Detect which cell encompasses the target text, then output its (X, Y) center coordinate. 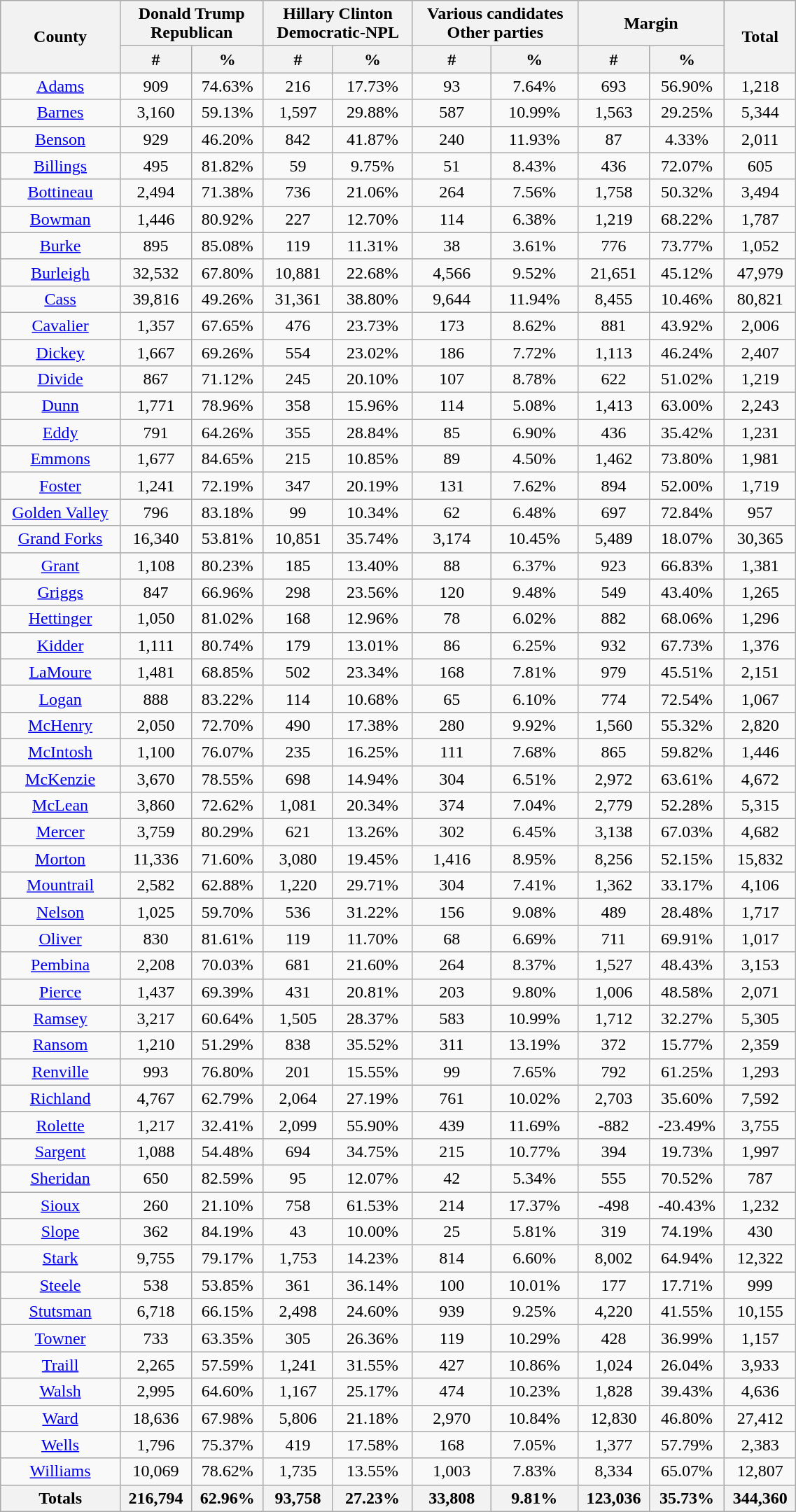
Burke (60, 246)
11,336 (155, 859)
80,821 (760, 299)
83.22% (228, 699)
2,995 (155, 1392)
1,505 (298, 1018)
85.08% (228, 246)
46.24% (687, 352)
17.73% (372, 86)
8,334 (613, 1471)
47,979 (760, 272)
Traill (60, 1365)
3,080 (298, 859)
8,455 (613, 299)
39.43% (687, 1392)
536 (298, 912)
61.53% (372, 1205)
476 (298, 325)
95 (298, 1178)
489 (613, 912)
2,359 (760, 1045)
Ransom (60, 1045)
214 (452, 1205)
6.69% (534, 939)
6.48% (534, 512)
43.40% (687, 592)
43.92% (687, 325)
1,017 (760, 939)
16,340 (155, 539)
216 (298, 86)
Margin (651, 24)
431 (298, 992)
Steele (60, 1285)
10.02% (534, 1098)
63.00% (687, 406)
10.23% (534, 1392)
698 (298, 779)
10.86% (534, 1365)
583 (452, 1018)
4.50% (534, 459)
895 (155, 246)
1,296 (760, 619)
23.34% (372, 672)
34.75% (372, 1151)
7.04% (534, 806)
21.60% (372, 965)
9.48% (534, 592)
15.77% (687, 1045)
51.02% (687, 379)
792 (613, 1072)
761 (452, 1098)
4,220 (613, 1312)
29.88% (372, 113)
554 (298, 352)
1,981 (760, 459)
20.19% (372, 486)
35.52% (372, 1045)
311 (452, 1045)
Sargent (60, 1151)
9.81% (534, 1498)
45.51% (687, 672)
67.98% (228, 1418)
55.90% (372, 1125)
3,933 (760, 1365)
362 (155, 1232)
12.07% (372, 1178)
25.17% (372, 1392)
10.77% (534, 1151)
Morton (60, 859)
Walsh (60, 1392)
48.58% (687, 992)
427 (452, 1365)
1,293 (760, 1072)
Pierce (60, 992)
62 (452, 512)
76.07% (228, 752)
7.64% (534, 86)
Dickey (60, 352)
185 (298, 566)
1,232 (760, 1205)
796 (155, 512)
5,344 (760, 113)
67.73% (687, 645)
830 (155, 939)
11.31% (372, 246)
38 (452, 246)
69.26% (228, 352)
78 (452, 619)
Adams (60, 86)
74.63% (228, 86)
203 (452, 992)
80.92% (228, 219)
1,560 (613, 725)
52.15% (687, 859)
Mountrail (60, 885)
999 (760, 1285)
Mercer (60, 832)
100 (452, 1285)
49.26% (228, 299)
-23.49% (687, 1125)
83.18% (228, 512)
Total (760, 36)
2,011 (760, 139)
32,532 (155, 272)
776 (613, 246)
66.83% (687, 566)
4,106 (760, 885)
McLean (60, 806)
93,758 (298, 1498)
4,672 (760, 779)
1,231 (760, 433)
36.99% (687, 1338)
355 (298, 433)
41.55% (687, 1312)
28.37% (372, 1018)
419 (298, 1445)
881 (613, 325)
6.51% (534, 779)
46.80% (687, 1418)
21.06% (372, 192)
1,362 (613, 885)
46.20% (228, 139)
86 (452, 645)
Renville (60, 1072)
12.96% (372, 619)
29.25% (687, 113)
8,256 (613, 859)
93 (452, 86)
3.61% (534, 246)
1,416 (452, 859)
1,667 (155, 352)
15.55% (372, 1072)
21.10% (228, 1205)
123,036 (613, 1498)
54.48% (228, 1151)
428 (613, 1338)
923 (613, 566)
31.55% (372, 1365)
60.64% (228, 1018)
7.68% (534, 752)
41.87% (372, 139)
791 (155, 433)
11.70% (372, 939)
1,717 (760, 912)
Sheridan (60, 1178)
1,481 (155, 672)
32.27% (687, 1018)
7.56% (534, 192)
939 (452, 1312)
650 (155, 1178)
372 (613, 1045)
Bowman (60, 219)
888 (155, 699)
62.96% (228, 1498)
3,217 (155, 1018)
20.81% (372, 992)
502 (298, 672)
1,265 (760, 592)
13.19% (534, 1045)
1,081 (298, 806)
29.71% (372, 885)
3,153 (760, 965)
31.22% (372, 912)
24.60% (372, 1312)
Divide (60, 379)
681 (298, 965)
201 (298, 1072)
19.45% (372, 859)
75.37% (228, 1445)
57.79% (687, 1445)
2,820 (760, 725)
66.96% (228, 592)
6.37% (534, 566)
Oliver (60, 939)
2,498 (298, 1312)
12,807 (760, 1471)
73.77% (687, 246)
909 (155, 86)
Foster (60, 486)
9.75% (372, 166)
52.28% (687, 806)
814 (452, 1259)
85 (452, 433)
12.70% (372, 219)
18.07% (687, 539)
62.79% (228, 1098)
72.19% (228, 486)
1,381 (760, 566)
Eddy (60, 433)
2,151 (760, 672)
711 (613, 939)
53.85% (228, 1285)
63.35% (228, 1338)
57.59% (228, 1365)
7,592 (760, 1098)
61.25% (687, 1072)
111 (452, 752)
1,157 (760, 1338)
9,755 (155, 1259)
2,064 (298, 1098)
10.45% (534, 539)
Towner (60, 1338)
Bottineau (60, 192)
18,636 (155, 1418)
35.73% (687, 1498)
2,383 (760, 1445)
50.32% (687, 192)
LaMoure (60, 672)
76.80% (228, 1072)
McHenry (60, 725)
27,412 (760, 1418)
23.56% (372, 592)
1,210 (155, 1045)
6.45% (534, 832)
21,651 (613, 272)
78.96% (228, 406)
32.41% (228, 1125)
Richland (60, 1098)
1,025 (155, 912)
1,052 (760, 246)
68.85% (228, 672)
56.90% (687, 86)
Cavalier (60, 325)
25 (452, 1232)
12,322 (760, 1259)
72.84% (687, 512)
549 (613, 592)
38.80% (372, 299)
867 (155, 379)
17.37% (534, 1205)
5.81% (534, 1232)
1,563 (613, 113)
26.36% (372, 1338)
3,174 (452, 539)
67.65% (228, 325)
69.91% (687, 939)
10.34% (372, 512)
28.48% (687, 912)
7.83% (534, 1471)
474 (452, 1392)
14.94% (372, 779)
4,566 (452, 272)
2,006 (760, 325)
1,108 (155, 566)
2,071 (760, 992)
27.23% (372, 1498)
5.08% (534, 406)
33,808 (452, 1498)
2,494 (155, 192)
88 (452, 566)
787 (760, 1178)
14.23% (372, 1259)
87 (613, 139)
4,767 (155, 1098)
Dunn (60, 406)
280 (452, 725)
12,830 (613, 1418)
587 (452, 113)
52.00% (687, 486)
394 (613, 1151)
13.40% (372, 566)
64.94% (687, 1259)
1,357 (155, 325)
Nelson (60, 912)
26.04% (687, 1365)
Various candidatesOther parties (495, 24)
71.38% (228, 192)
73.80% (687, 459)
5,305 (760, 1018)
65.07% (687, 1471)
9,644 (452, 299)
1,997 (760, 1151)
81.02% (228, 619)
65 (452, 699)
70.03% (228, 965)
298 (298, 592)
120 (452, 592)
10,881 (298, 272)
957 (760, 512)
490 (298, 725)
3,670 (155, 779)
Slope (60, 1232)
81.82% (228, 166)
10,851 (298, 539)
17.58% (372, 1445)
72.07% (687, 166)
Hillary ClintonDemocratic-NPL (337, 24)
555 (613, 1178)
80.23% (228, 566)
1,220 (298, 885)
10.84% (534, 1418)
694 (298, 1151)
6.10% (534, 699)
107 (452, 379)
865 (613, 752)
7.72% (534, 352)
13.55% (372, 1471)
2,265 (155, 1365)
1,828 (613, 1392)
64.26% (228, 433)
11.94% (534, 299)
1,719 (760, 486)
Rolette (60, 1125)
9.80% (534, 992)
2,703 (613, 1098)
538 (155, 1285)
39,816 (155, 299)
13.01% (372, 645)
1,753 (298, 1259)
5,315 (760, 806)
131 (452, 486)
10.01% (534, 1285)
439 (452, 1125)
53.81% (228, 539)
Stark (60, 1259)
Sioux (60, 1205)
80.74% (228, 645)
7.41% (534, 885)
55.32% (687, 725)
20.10% (372, 379)
6,718 (155, 1312)
1,796 (155, 1445)
72.54% (687, 699)
1,413 (613, 406)
6.90% (534, 433)
69.39% (228, 992)
361 (298, 1285)
Ward (60, 1418)
1,377 (613, 1445)
2,582 (155, 885)
71.12% (228, 379)
15.96% (372, 406)
1,376 (760, 645)
1,712 (613, 1018)
72.70% (228, 725)
179 (298, 645)
County (60, 36)
240 (452, 139)
71.60% (228, 859)
1,677 (155, 459)
10.68% (372, 699)
3,755 (760, 1125)
1,218 (760, 86)
156 (452, 912)
1,111 (155, 645)
Hettinger (60, 619)
35.42% (687, 433)
10.46% (687, 299)
19.73% (687, 1151)
84.65% (228, 459)
302 (452, 832)
8.95% (534, 859)
59.82% (687, 752)
70.52% (687, 1178)
35.74% (372, 539)
1,050 (155, 619)
979 (613, 672)
6.60% (534, 1259)
347 (298, 486)
993 (155, 1072)
11.93% (534, 139)
1,167 (298, 1392)
2,779 (613, 806)
8.43% (534, 166)
7.05% (534, 1445)
72.62% (228, 806)
51 (452, 166)
374 (452, 806)
Ramsey (60, 1018)
Donald TrumpRepublican (192, 24)
79.17% (228, 1259)
Logan (60, 699)
10,155 (760, 1312)
6.02% (534, 619)
842 (298, 139)
66.15% (228, 1312)
Billings (60, 166)
2,099 (298, 1125)
605 (760, 166)
8,002 (613, 1259)
929 (155, 139)
9.08% (534, 912)
68.06% (687, 619)
59.70% (228, 912)
186 (452, 352)
1,527 (613, 965)
23.73% (372, 325)
10,069 (155, 1471)
2,972 (613, 779)
Grand Forks (60, 539)
9.52% (534, 272)
733 (155, 1338)
42 (452, 1178)
7.62% (534, 486)
43 (298, 1232)
7.65% (534, 1072)
1,771 (155, 406)
1,006 (613, 992)
1,113 (613, 352)
6.38% (534, 219)
693 (613, 86)
35.60% (687, 1098)
Pembina (60, 965)
1,003 (452, 1471)
82.59% (228, 1178)
68 (452, 939)
8.62% (534, 325)
67.03% (687, 832)
68.22% (687, 219)
1,462 (613, 459)
Barnes (60, 113)
697 (613, 512)
4,682 (760, 832)
74.19% (687, 1232)
59 (298, 166)
1,735 (298, 1471)
45.12% (687, 272)
27.19% (372, 1098)
7.81% (534, 672)
78.55% (228, 779)
3,860 (155, 806)
3,494 (760, 192)
Burleigh (60, 272)
21.18% (372, 1418)
81.61% (228, 939)
235 (298, 752)
5,806 (298, 1418)
McIntosh (60, 752)
51.29% (228, 1045)
28.84% (372, 433)
9.92% (534, 725)
5,489 (613, 539)
8.37% (534, 965)
Cass (60, 299)
Wells (60, 1445)
17.38% (372, 725)
6.25% (534, 645)
-498 (613, 1205)
3,160 (155, 113)
245 (298, 379)
20.34% (372, 806)
1,787 (760, 219)
774 (613, 699)
-40.43% (687, 1205)
Stutsman (60, 1312)
10.85% (372, 459)
78.62% (228, 1471)
495 (155, 166)
5.34% (534, 1178)
621 (298, 832)
10.00% (372, 1232)
Benson (60, 139)
319 (613, 1232)
1,100 (155, 752)
358 (298, 406)
62.88% (228, 885)
3,759 (155, 832)
McKenzie (60, 779)
2,970 (452, 1418)
4.33% (687, 139)
64.60% (228, 1392)
89 (452, 459)
2,050 (155, 725)
31,361 (298, 299)
63.61% (687, 779)
8.78% (534, 379)
758 (298, 1205)
1,758 (613, 192)
Griggs (60, 592)
Williams (60, 1471)
Emmons (60, 459)
894 (613, 486)
84.19% (228, 1232)
344,360 (760, 1498)
4,636 (760, 1392)
1,597 (298, 113)
9.25% (534, 1312)
1,088 (155, 1151)
2,243 (760, 406)
10.29% (534, 1338)
Kidder (60, 645)
30,365 (760, 539)
1,437 (155, 992)
67.80% (228, 272)
932 (613, 645)
15,832 (760, 859)
216,794 (155, 1498)
13.26% (372, 832)
260 (155, 1205)
59.13% (228, 113)
Grant (60, 566)
36.14% (372, 1285)
80.29% (228, 832)
22.68% (372, 272)
882 (613, 619)
305 (298, 1338)
1,217 (155, 1125)
48.43% (687, 965)
838 (298, 1045)
430 (760, 1232)
173 (452, 325)
1,024 (613, 1365)
16.25% (372, 752)
-882 (613, 1125)
33.17% (687, 885)
177 (613, 1285)
17.71% (687, 1285)
2,208 (155, 965)
622 (613, 379)
3,138 (613, 832)
1,067 (760, 699)
227 (298, 219)
23.02% (372, 352)
Golden Valley (60, 512)
2,407 (760, 352)
847 (155, 592)
11.69% (534, 1125)
Totals (60, 1498)
736 (298, 192)
